From the cell containing the given text, extract its center point as [X, Y] coordinate. 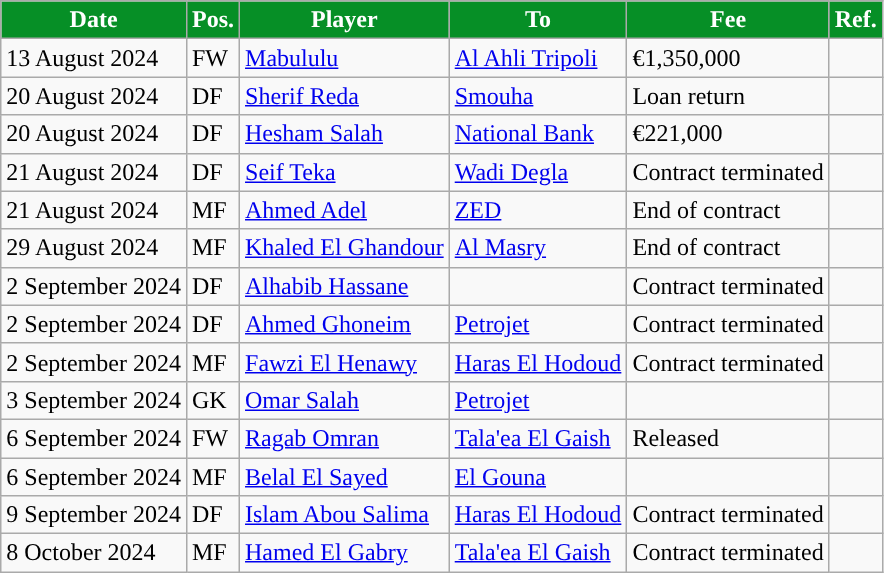
Alhabib Hassane [345, 286]
3 September 2024 [94, 400]
Fee [728, 20]
Ref. [856, 20]
€1,350,000 [728, 58]
Pos. [212, 20]
13 August 2024 [94, 58]
GK [212, 400]
Khaled El Ghandour [345, 248]
To [538, 20]
Hamed El Gabry [345, 553]
Loan return [728, 96]
Al Masry [538, 248]
Al Ahli Tripoli [538, 58]
Player [345, 20]
Ahmed Ghoneim [345, 324]
Date [94, 20]
Mabululu [345, 58]
Fawzi El Henawy [345, 362]
Sherif Reda [345, 96]
8 October 2024 [94, 553]
Ragab Omran [345, 438]
Smouha [538, 96]
€221,000 [728, 134]
Seif Teka [345, 172]
Released [728, 438]
9 September 2024 [94, 515]
Ahmed Adel [345, 210]
National Bank [538, 134]
Islam Abou Salima [345, 515]
Omar Salah [345, 400]
Belal El Sayed [345, 477]
29 August 2024 [94, 248]
Wadi Degla [538, 172]
ZED [538, 210]
Hesham Salah [345, 134]
El Gouna [538, 477]
